Search for the cell housing the specified text and yield its (X, Y) center coordinate. 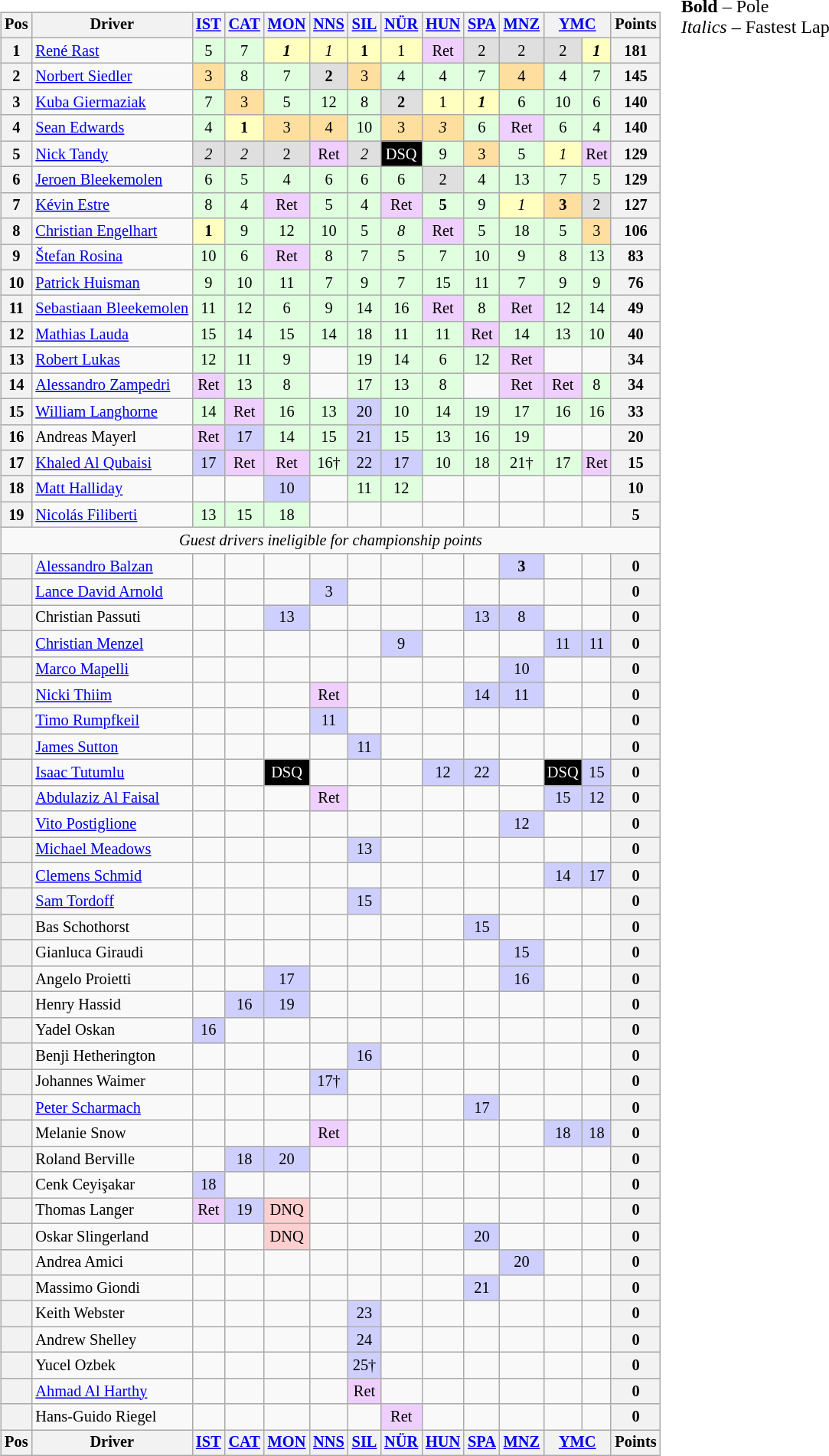
Lance David Arnold (112, 592)
Andrea Amici (112, 1262)
Norbert Siedler (112, 77)
Yadel Oskan (112, 1030)
Angelo Proietti (112, 979)
Christian Menzel (112, 643)
Sam Tordoff (112, 901)
Peter Scharmach (112, 1108)
Oskar Slingerland (112, 1236)
Nicolás Filiberti (112, 515)
Andrew Shelley (112, 1340)
Kuba Giermaziak (112, 103)
Yucel Ozbek (112, 1366)
Johannes Waimer (112, 1082)
Marco Mapelli (112, 669)
Roland Berville (112, 1160)
Patrick Huisman (112, 283)
Sebastiaan Bleekemolen (112, 309)
17† (328, 1082)
40 (635, 335)
23 (364, 1314)
24 (364, 1340)
16† (328, 463)
Nicki Thiim (112, 695)
145 (635, 77)
Clemens Schmid (112, 875)
Cenk Ceyişakar (112, 1185)
Gianluca Giraudi (112, 953)
René Rast (112, 51)
Vito Postiglione (112, 824)
Ahmad Al Harthy (112, 1391)
Khaled Al Qubaisi (112, 463)
Guest drivers ineligible for championship points (331, 541)
Henry Hassid (112, 1005)
Christian Passuti (112, 618)
181 (635, 51)
Isaac Tutumlu (112, 773)
83 (635, 257)
Keith Webster (112, 1314)
Jeroen Bleekemolen (112, 180)
21† (522, 463)
Bas Schothorst (112, 928)
Benji Hetherington (112, 1056)
Timo Rumpfkeil (112, 721)
Nick Tandy (112, 154)
127 (635, 205)
Thomas Langer (112, 1211)
Matt Halliday (112, 489)
Massimo Giondi (112, 1288)
25† (364, 1366)
33 (635, 411)
76 (635, 283)
Štefan Rosina (112, 257)
49 (635, 309)
Abdulaziz Al Faisal (112, 798)
William Langhorne (112, 411)
Robert Lukas (112, 360)
106 (635, 231)
Christian Engelhart (112, 231)
Sean Edwards (112, 128)
Kévin Estre (112, 205)
Hans-Guido Riegel (112, 1417)
Melanie Snow (112, 1134)
Michael Meadows (112, 850)
Mathias Lauda (112, 335)
Alessandro Zampedri (112, 386)
Andreas Mayerl (112, 437)
James Sutton (112, 747)
Alessandro Balzan (112, 566)
